Identify which cell holds the provided text, then report its (x, y) central coordinate. 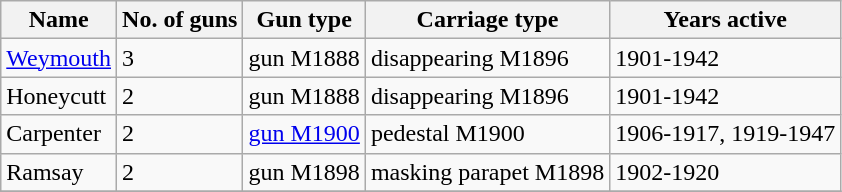
gun M1898 (304, 172)
Carpenter (59, 134)
Years active (726, 20)
1902-1920 (726, 172)
No. of guns (180, 20)
masking parapet M1898 (487, 172)
Carriage type (487, 20)
Ramsay (59, 172)
Weymouth (59, 58)
3 (180, 58)
Honeycutt (59, 96)
Gun type (304, 20)
gun M1900 (304, 134)
pedestal M1900 (487, 134)
Name (59, 20)
1906-1917, 1919-1947 (726, 134)
